Locate the cell with the specified text and output its (X, Y) center coordinate. 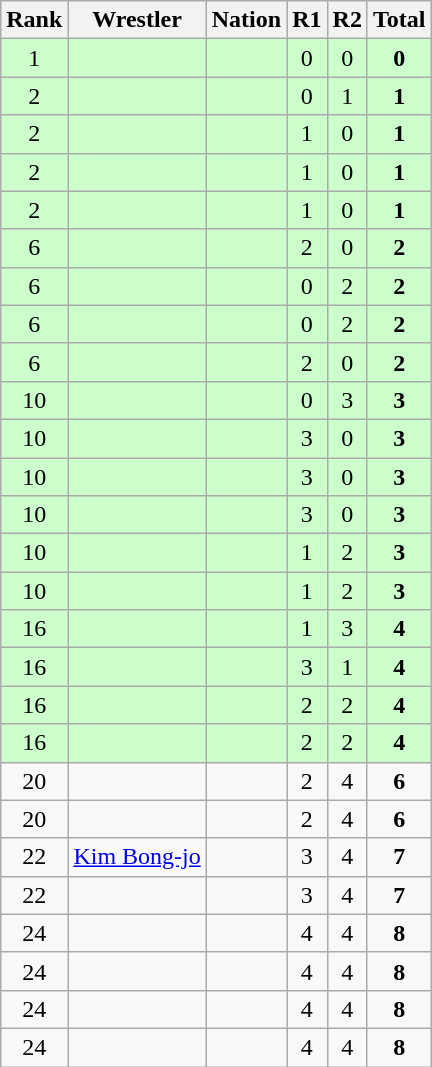
Kim Bong-jo (137, 857)
Nation (246, 20)
Wrestler (137, 20)
R1 (307, 20)
Total (399, 20)
Rank (34, 20)
R2 (347, 20)
